Output the [X, Y] coordinate of the center of the cell containing the given text.  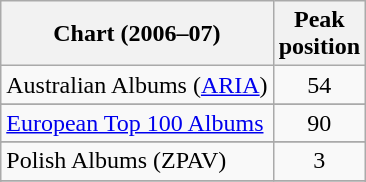
Polish Albums (ZPAV) [137, 161]
54 [319, 85]
Australian Albums (ARIA) [137, 85]
Peakposition [319, 34]
90 [319, 123]
Chart (2006–07) [137, 34]
3 [319, 161]
European Top 100 Albums [137, 123]
